Locate the cell with the specified text and output its (x, y) center coordinate. 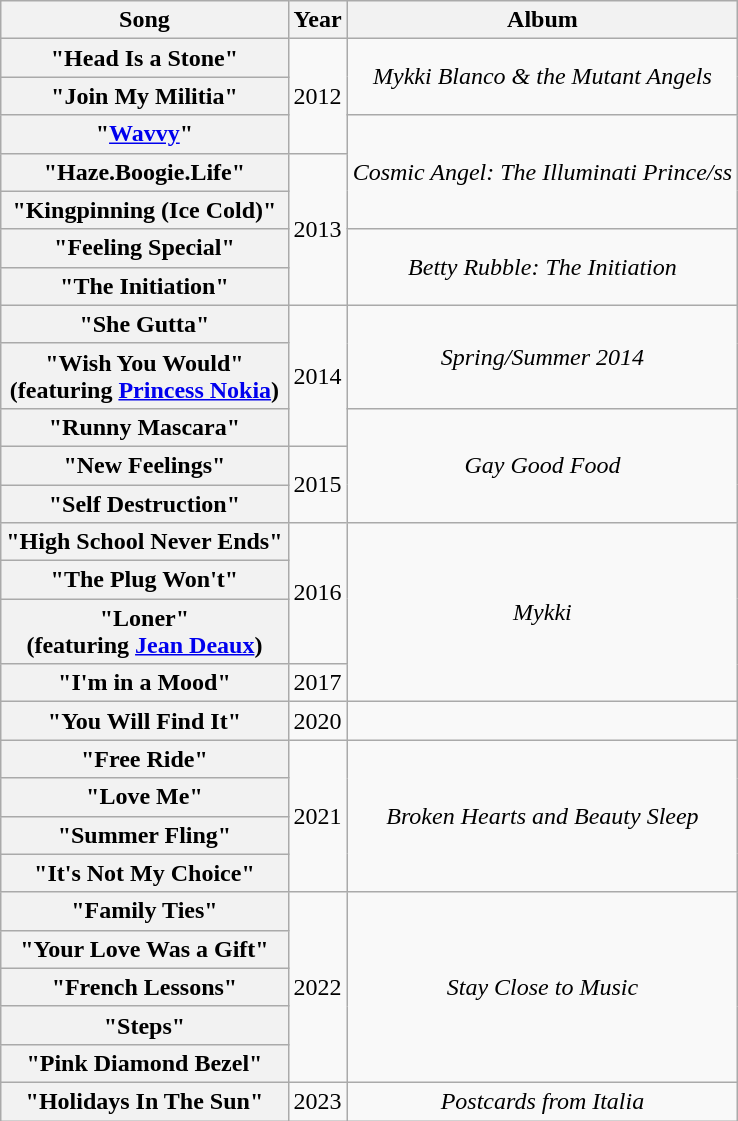
Postcards from Italia (542, 1101)
"It's Not My Choice" (144, 873)
Broken Hearts and Beauty Sleep (542, 816)
Mykki Blanco & the Mutant Angels (542, 77)
Cosmic Angel: The Illuminati Prince/ss (542, 172)
"Steps" (144, 1025)
"Pink Diamond Bezel" (144, 1063)
2013 (318, 229)
"Kingpinning (Ice Cold)" (144, 210)
"The Plug Won't" (144, 580)
Spring/Summer 2014 (542, 356)
"Join My Militia" (144, 96)
2015 (318, 484)
Gay Good Food (542, 465)
Betty Rubble: The Initiation (542, 267)
Album (542, 20)
Mykki (542, 612)
"She Gutta" (144, 324)
"The Initiation" (144, 286)
"I'm in a Mood" (144, 683)
"Love Me" (144, 797)
"Family Ties" (144, 911)
2022 (318, 987)
"Runny Mascara" (144, 427)
Song (144, 20)
2014 (318, 376)
2020 (318, 721)
Stay Close to Music (542, 987)
"Your Love Was a Gift" (144, 949)
2017 (318, 683)
Year (318, 20)
"Self Destruction" (144, 503)
"Loner"(featuring Jean Deaux) (144, 632)
"Wish You Would"(featuring Princess Nokia) (144, 376)
"Holidays In The Sun" (144, 1101)
"High School Never Ends" (144, 542)
"Feeling Special" (144, 248)
"Wavvy" (144, 134)
2012 (318, 96)
"You Will Find It" (144, 721)
"French Lessons" (144, 987)
2023 (318, 1101)
"Free Ride" (144, 759)
"Summer Fling" (144, 835)
"Head Is a Stone" (144, 58)
"Haze.Boogie.Life" (144, 172)
2021 (318, 816)
"New Feelings" (144, 465)
2016 (318, 594)
